Detect which cell encompasses the target text, then output its [X, Y] center coordinate. 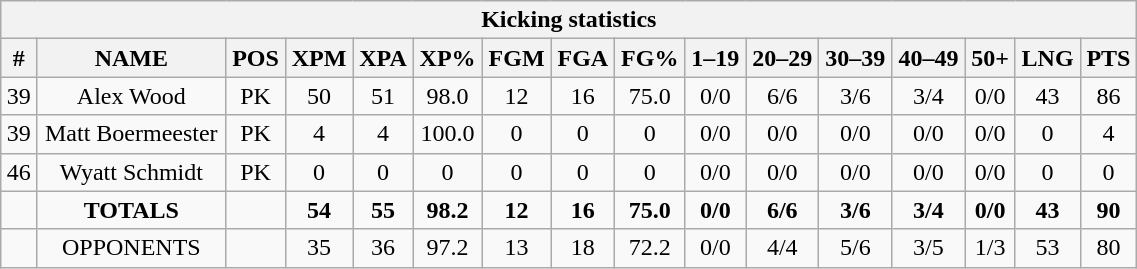
5/6 [856, 248]
13 [516, 248]
100.0 [448, 134]
20–29 [782, 58]
Kicking statistics [569, 20]
18 [583, 248]
3/5 [928, 248]
# [19, 58]
FG% [650, 58]
FGM [516, 58]
4/4 [782, 248]
50+ [990, 58]
50 [319, 96]
LNG [1048, 58]
OPPONENTS [132, 248]
1–19 [716, 58]
PTS [1108, 58]
80 [1108, 248]
51 [383, 96]
35 [319, 248]
40–49 [928, 58]
86 [1108, 96]
NAME [132, 58]
XPM [319, 58]
97.2 [448, 248]
72.2 [650, 248]
Alex Wood [132, 96]
Matt Boermeester [132, 134]
XP% [448, 58]
POS [256, 58]
54 [319, 210]
98.0 [448, 96]
1/3 [990, 248]
55 [383, 210]
90 [1108, 210]
53 [1048, 248]
XPA [383, 58]
FGA [583, 58]
30–39 [856, 58]
Wyatt Schmidt [132, 172]
TOTALS [132, 210]
46 [19, 172]
98.2 [448, 210]
36 [383, 248]
